Locate the cell with the specified text and output its [X, Y] center coordinate. 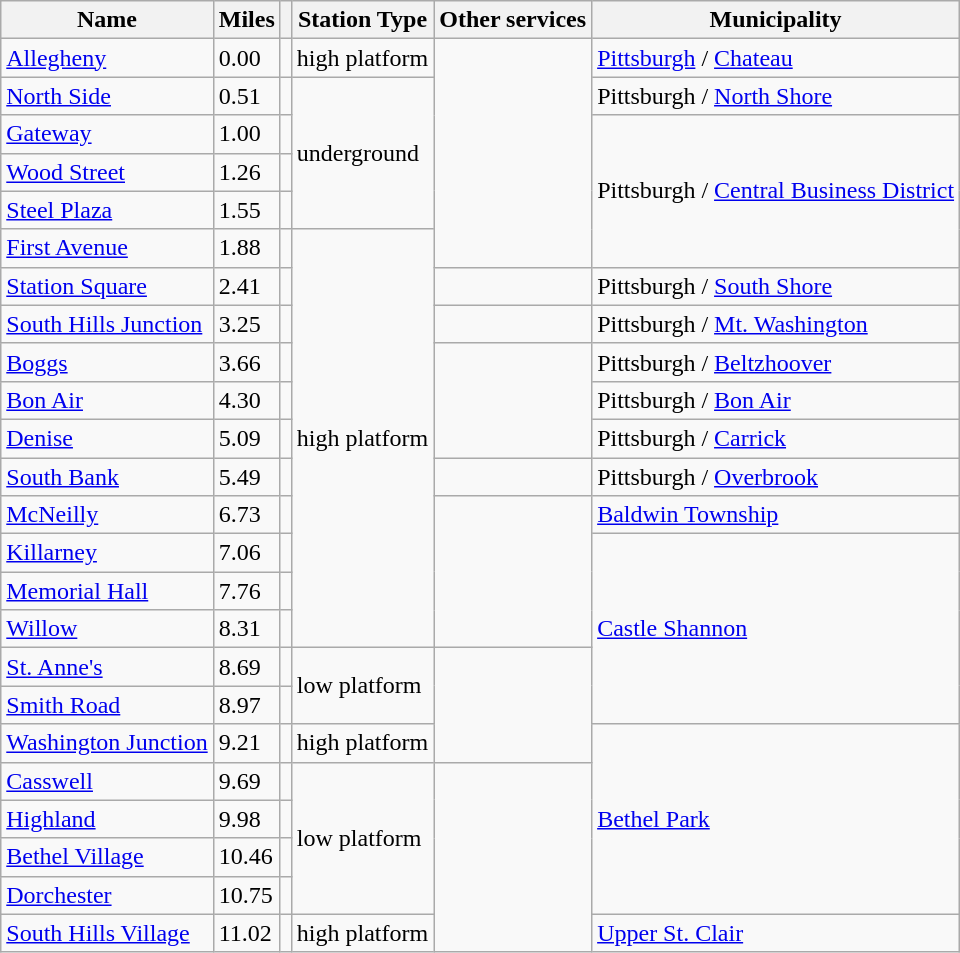
10.46 [246, 857]
Casswell [107, 781]
0.51 [246, 96]
5.49 [246, 477]
Bon Air [107, 400]
9.98 [246, 819]
First Avenue [107, 248]
9.69 [246, 781]
St. Anne's [107, 667]
South Hills Village [107, 933]
11.02 [246, 933]
5.09 [246, 438]
Miles [246, 20]
10.75 [246, 895]
7.06 [246, 553]
Station Square [107, 286]
3.25 [246, 324]
South Bank [107, 477]
Pittsburgh / Chateau [776, 58]
Pittsburgh / Overbrook [776, 477]
0.00 [246, 58]
Bethel Village [107, 857]
Gateway [107, 134]
8.31 [246, 629]
Smith Road [107, 705]
Name [107, 20]
3.66 [246, 362]
Pittsburgh / Central Business District [776, 191]
Steel Plaza [107, 210]
Washington Junction [107, 743]
Allegheny [107, 58]
Memorial Hall [107, 591]
1.26 [246, 172]
underground [362, 153]
South Hills Junction [107, 324]
Killarney [107, 553]
Baldwin Township [776, 515]
Willow [107, 629]
Other services [513, 20]
Wood Street [107, 172]
6.73 [246, 515]
1.00 [246, 134]
9.21 [246, 743]
Station Type [362, 20]
Pittsburgh / Beltzhoover [776, 362]
Pittsburgh / North Shore [776, 96]
Pittsburgh / South Shore [776, 286]
4.30 [246, 400]
North Side [107, 96]
Upper St. Clair [776, 933]
7.76 [246, 591]
Pittsburgh / Bon Air [776, 400]
McNeilly [107, 515]
Municipality [776, 20]
2.41 [246, 286]
8.69 [246, 667]
Pittsburgh / Mt. Washington [776, 324]
Pittsburgh / Carrick [776, 438]
Boggs [107, 362]
8.97 [246, 705]
Highland [107, 819]
Castle Shannon [776, 629]
Dorchester [107, 895]
Denise [107, 438]
1.88 [246, 248]
Bethel Park [776, 819]
1.55 [246, 210]
